Scan for the cell matching the given text and deliver its [X, Y] coordinate at center. 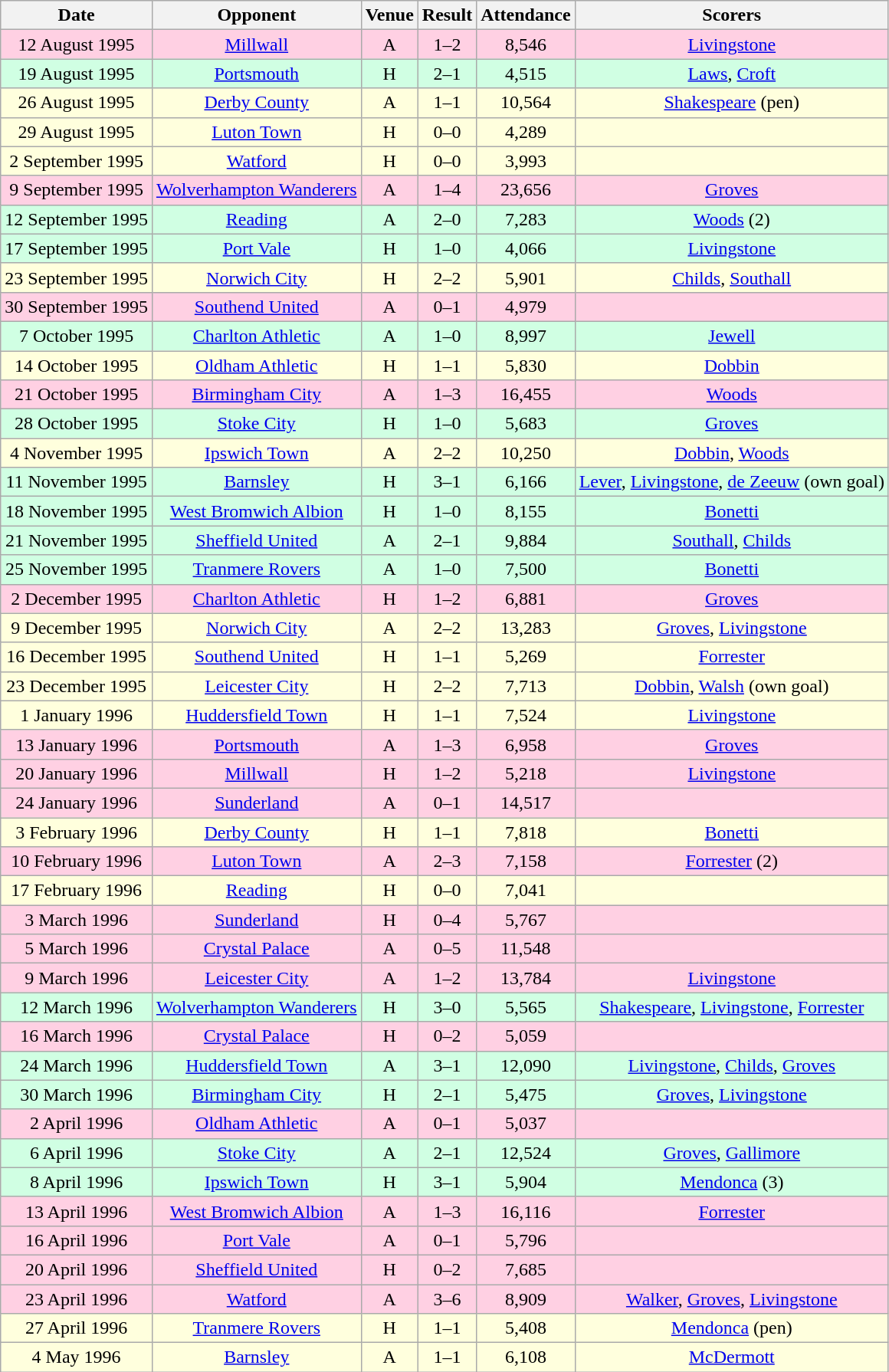
16 March 1996 [77, 1036]
2 April 1996 [77, 1124]
10 February 1996 [77, 862]
8 April 1996 [77, 1182]
12 September 1995 [77, 219]
6,958 [526, 744]
12,524 [526, 1153]
5,565 [526, 1007]
6,881 [526, 599]
7,524 [526, 715]
3 March 1996 [77, 920]
Dobbin, Woods [731, 453]
5,796 [526, 1240]
5,059 [526, 1036]
Shakespeare, Livingstone, Forrester [731, 1007]
Southall, Childs [731, 540]
17 February 1996 [77, 891]
27 April 1996 [77, 1328]
12,090 [526, 1065]
3,993 [526, 161]
1–4 [447, 190]
16 December 1995 [77, 657]
4 May 1996 [77, 1357]
3 February 1996 [77, 832]
McDermott [731, 1357]
21 November 1995 [77, 540]
7 October 1995 [77, 336]
Mendonca (3) [731, 1182]
Attendance [526, 15]
1 January 1996 [77, 715]
20 January 1996 [77, 773]
8,997 [526, 336]
4,979 [526, 307]
11,548 [526, 949]
30 March 1996 [77, 1095]
2 September 1995 [77, 161]
Livingstone, Childs, Groves [731, 1065]
5,408 [526, 1328]
16,455 [526, 395]
Opponent [256, 15]
23 April 1996 [77, 1299]
13,784 [526, 978]
4 November 1995 [77, 453]
9 December 1995 [77, 628]
Lever, Livingstone, de Zeeuw (own goal) [731, 482]
7,158 [526, 862]
10,250 [526, 453]
4,289 [526, 132]
Woods [731, 395]
Groves, Gallimore [731, 1153]
5,767 [526, 920]
14 October 1995 [77, 366]
5,218 [526, 773]
7,041 [526, 891]
3–6 [447, 1299]
13 April 1996 [77, 1211]
16,116 [526, 1211]
23 December 1995 [77, 686]
24 January 1996 [77, 803]
Laws, Croft [731, 74]
6,166 [526, 482]
2–0 [447, 219]
Scorers [731, 15]
5,830 [526, 366]
18 November 1995 [77, 511]
9 September 1995 [77, 190]
Mendonca (pen) [731, 1328]
0–5 [447, 949]
Dobbin, Walsh (own goal) [731, 686]
7,685 [526, 1269]
26 August 1995 [77, 103]
7,500 [526, 569]
0–4 [447, 920]
12 March 1996 [77, 1007]
Dobbin [731, 366]
2–3 [447, 862]
11 November 1995 [77, 482]
9 March 1996 [77, 978]
Date [77, 15]
21 October 1995 [77, 395]
7,818 [526, 832]
23 September 1995 [77, 277]
8,546 [526, 44]
5,683 [526, 424]
Childs, Southall [731, 277]
25 November 1995 [77, 569]
5 March 1996 [77, 949]
5,037 [526, 1124]
13,283 [526, 628]
6 April 1996 [77, 1153]
10,564 [526, 103]
30 September 1995 [77, 307]
Result [447, 15]
7,283 [526, 219]
Woods (2) [731, 219]
Walker, Groves, Livingstone [731, 1299]
23,656 [526, 190]
Jewell [731, 336]
Venue [389, 15]
29 August 1995 [77, 132]
Forrester (2) [731, 862]
28 October 1995 [77, 424]
2 December 1995 [77, 599]
20 April 1996 [77, 1269]
17 September 1995 [77, 248]
13 January 1996 [77, 744]
24 March 1996 [77, 1065]
3–0 [447, 1007]
4,515 [526, 74]
5,904 [526, 1182]
9,884 [526, 540]
8,155 [526, 511]
5,901 [526, 277]
5,269 [526, 657]
4,066 [526, 248]
16 April 1996 [77, 1240]
5,475 [526, 1095]
8,909 [526, 1299]
Shakespeare (pen) [731, 103]
6,108 [526, 1357]
7,713 [526, 686]
19 August 1995 [77, 74]
14,517 [526, 803]
12 August 1995 [77, 44]
